Search for the cell housing the specified text and yield its (X, Y) center coordinate. 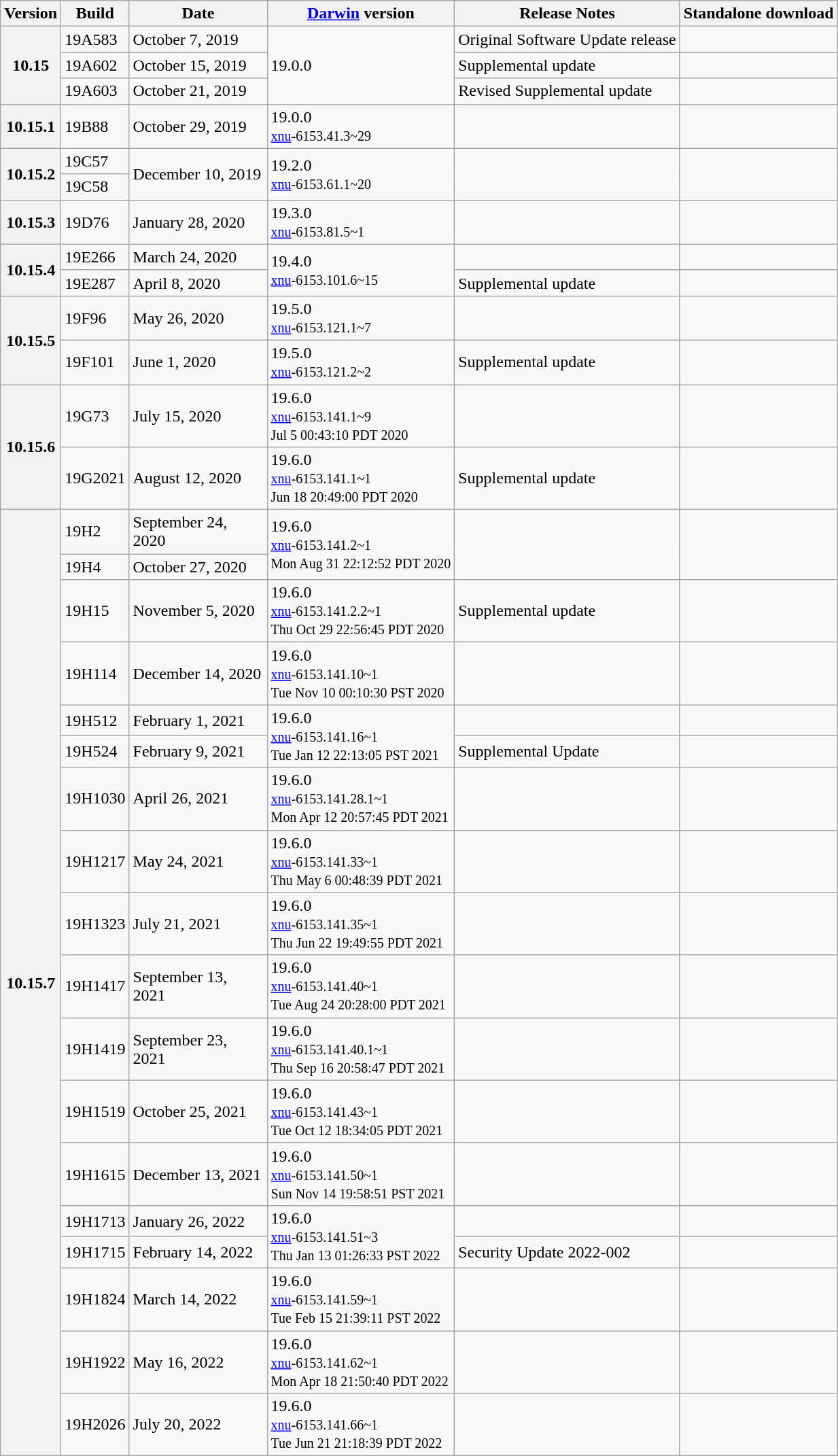
October 15, 2019 (198, 65)
March 24, 2020 (198, 257)
19.6.0xnu-6153.141.62~1Mon Apr 18 21:50:40 PDT 2022 (361, 1362)
19C57 (95, 161)
July 21, 2021 (198, 924)
19H1217 (95, 861)
19E287 (95, 283)
19H1713 (95, 1221)
Revised Supplemental update (568, 91)
Release Notes (568, 14)
19D76 (95, 222)
10.15.2 (31, 174)
19.5.0xnu-6153.121.2~2 (361, 362)
19.6.0xnu-6153.141.1~9Jul 5 00:43:10 PDT 2020 (361, 416)
January 26, 2022 (198, 1221)
19.4.0xnu-6153.101.6~15 (361, 270)
July 15, 2020 (198, 416)
19H114 (95, 674)
Darwin version (361, 14)
19F96 (95, 318)
May 24, 2021 (198, 861)
19H15 (95, 611)
19H524 (95, 752)
19H1824 (95, 1299)
19.6.0xnu-6153.141.1~1Jun 18 20:49:00 PDT 2020 (361, 479)
10.15.3 (31, 222)
February 14, 2022 (198, 1252)
19H1519 (95, 1111)
Standalone download (758, 14)
10.15.5 (31, 340)
January 28, 2020 (198, 222)
Date (198, 14)
March 14, 2022 (198, 1299)
Security Update 2022-002 (568, 1252)
19A583 (95, 39)
19.6.0xnu-6153.141.2.2~1Thu Oct 29 22:56:45 PDT 2020 (361, 611)
19.6.0xnu-6153.141.40~1Tue Aug 24 20:28:00 PDT 2021 (361, 986)
19.6.0xnu-6153.141.43~1Tue Oct 12 18:34:05 PDT 2021 (361, 1111)
19H4 (95, 567)
19.6.0xnu-6153.141.16~1Tue Jan 12 22:13:05 PST 2021 (361, 736)
19E266 (95, 257)
December 10, 2019 (198, 174)
19H1419 (95, 1049)
19H1922 (95, 1362)
19H2 (95, 532)
Build (95, 14)
February 9, 2021 (198, 752)
October 7, 2019 (198, 39)
19.6.0xnu-6153.141.33~1Thu May 6 00:48:39 PDT 2021 (361, 861)
10.15.7 (31, 983)
19.2.0xnu-6153.61.1~20 (361, 174)
December 14, 2020 (198, 674)
June 1, 2020 (198, 362)
19G2021 (95, 479)
August 12, 2020 (198, 479)
Supplemental Update (568, 752)
19.3.0xnu-6153.81.5~1 (361, 222)
19.6.0xnu-6153.141.35~1Thu Jun 22 19:49:55 PDT 2021 (361, 924)
19G73 (95, 416)
September 24, 2020 (198, 532)
19H1417 (95, 986)
19.5.0xnu-6153.121.1~7 (361, 318)
19.6.0xnu-6153.141.50~1Sun Nov 14 19:58:51 PST 2021 (361, 1174)
Version (31, 14)
Original Software Update release (568, 39)
19.6.0xnu-6153.141.2~1Mon Aug 31 22:12:52 PDT 2020 (361, 545)
October 25, 2021 (198, 1111)
19.6.0xnu-6153.141.10~1Tue Nov 10 00:10:30 PST 2020 (361, 674)
19.0.0 (361, 65)
19H1715 (95, 1252)
May 26, 2020 (198, 318)
19F101 (95, 362)
November 5, 2020 (198, 611)
September 13, 2021 (198, 986)
19H1615 (95, 1174)
19B88 (95, 126)
19.6.0xnu-6153.141.59~1Tue Feb 15 21:39:11 PST 2022 (361, 1299)
19.6.0xnu-6153.141.66~1Tue Jun 21 21:18:39 PDT 2022 (361, 1425)
July 20, 2022 (198, 1425)
May 16, 2022 (198, 1362)
19.6.0xnu-6153.141.28.1~1Mon Apr 12 20:57:45 PDT 2021 (361, 799)
10.15.1 (31, 126)
February 1, 2021 (198, 721)
October 21, 2019 (198, 91)
19C58 (95, 187)
October 27, 2020 (198, 567)
December 13, 2021 (198, 1174)
19H1030 (95, 799)
19A602 (95, 65)
19H512 (95, 721)
19.6.0xnu-6153.141.51~3Thu Jan 13 01:26:33 PST 2022 (361, 1236)
April 8, 2020 (198, 283)
10.15.6 (31, 447)
19.0.0xnu-6153.41.3~29 (361, 126)
19.6.0xnu-6153.141.40.1~1Thu Sep 16 20:58:47 PDT 2021 (361, 1049)
September 23, 2021 (198, 1049)
April 26, 2021 (198, 799)
10.15 (31, 65)
10.15.4 (31, 270)
19H1323 (95, 924)
October 29, 2019 (198, 126)
19A603 (95, 91)
19H2026 (95, 1425)
